Determine the [x, y] coordinate at the center of the cell enclosing the given text.  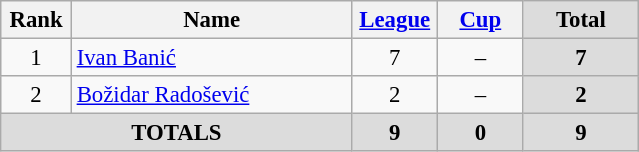
0 [481, 133]
Total [581, 20]
League [395, 20]
Božidar Radošević [212, 95]
Rank [36, 20]
Cup [481, 20]
Ivan Banić [212, 58]
TOTALS [176, 133]
Name [212, 20]
1 [36, 58]
